Identify which cell holds the provided text, then report its (X, Y) central coordinate. 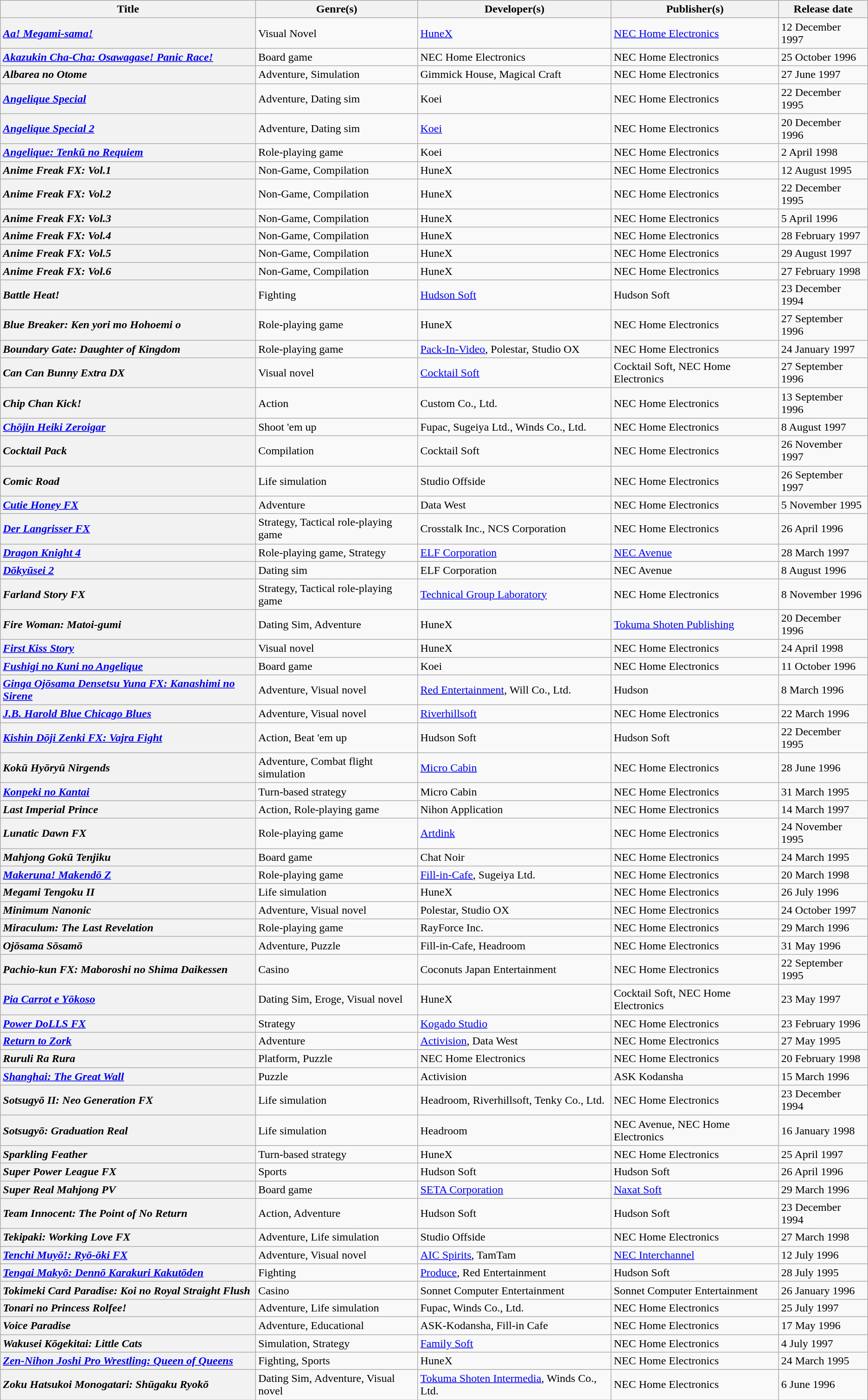
27 February 1998 (823, 271)
Team Innocent: The Point of No Return (128, 1214)
NEC Interchannel (695, 1255)
25 July 1997 (823, 1308)
Platform, Puzzle (337, 1059)
Blue Breaker: Ken yori mo Hohoemi o (128, 325)
Action (337, 403)
Activision (515, 1076)
Artdink (515, 834)
12 July 1996 (823, 1255)
26 November 1997 (823, 451)
Activision, Data West (515, 1041)
Fire Woman: Matoi-gumi (128, 624)
20 March 1998 (823, 875)
Coconuts Japan Entertainment (515, 969)
24 November 1995 (823, 834)
Chōjin Heiki Zeroigar (128, 427)
23 May 1997 (823, 999)
Developer(s) (515, 9)
Produce, Red Entertainment (515, 1273)
Ruruli Ra Rura (128, 1059)
Makeruna! Makendō Z (128, 875)
Data West (515, 505)
Technical Group Laboratory (515, 594)
First Kiss Story (128, 648)
Farland Story FX (128, 594)
24 April 1998 (823, 648)
ASK-Kodansha, Fill-in Cafe (515, 1325)
Tokuma Shoten Intermedia, Winds Co., Ltd. (515, 1385)
NEC Avenue, NEC Home Electronics (695, 1130)
Simulation, Strategy (337, 1343)
Adventure, Puzzle (337, 945)
Anime Freak FX: Vol.3 (128, 218)
5 April 1996 (823, 218)
Can Can Bunny Extra DX (128, 373)
Dating Sim, Eroge, Visual novel (337, 999)
Super Power League FX (128, 1172)
8 August 1996 (823, 570)
22 September 1995 (823, 969)
Puzzle (337, 1076)
Kishin Dōji Zenki FX: Vajra Fight (128, 738)
Tenchi Muyō!: Ryō-ōki FX (128, 1255)
Chat Noir (515, 857)
Der Langrisser FX (128, 528)
Tengai Makyō: Dennō Karakuri Kakutōden (128, 1273)
26 September 1997 (823, 481)
27 May 1995 (823, 1041)
Headroom, Riverhillsoft, Tenky Co., Ltd. (515, 1101)
Lunatic Dawn FX (128, 834)
Kokū Hyōryū Nirgends (128, 768)
Aa! Megami-sama! (128, 33)
Sotsugyō II: Neo Generation FX (128, 1101)
8 March 1996 (823, 690)
Miraculum: The Last Revelation (128, 928)
28 July 1995 (823, 1273)
Chip Chan Kick! (128, 403)
4 July 1997 (823, 1343)
25 April 1997 (823, 1154)
Angelique Special 2 (128, 129)
25 October 1996 (823, 57)
28 March 1997 (823, 553)
11 October 1996 (823, 666)
Adventure, Simulation (337, 75)
Angelique Special (128, 98)
Zen-Nihon Joshi Pro Wrestling: Queen of Queens (128, 1361)
Title (128, 9)
17 May 1996 (823, 1325)
Anime Freak FX: Vol.6 (128, 271)
Nihon Application (515, 809)
Konpeki no Kantai (128, 792)
Albarea no Otome (128, 75)
8 August 1997 (823, 427)
Dating sim (337, 570)
Angelique: Tenkū no Requiem (128, 153)
2 April 1998 (823, 153)
Adventure, Combat flight simulation (337, 768)
Adventure, Educational (337, 1325)
Pachio-kun FX: Maboroshi no Shima Daikessen (128, 969)
Battle Heat! (128, 295)
Dragon Knight 4 (128, 553)
22 March 1996 (823, 714)
Dōkyūsei 2 (128, 570)
Super Real Mahjong PV (128, 1190)
Polestar, Studio OX (515, 910)
Action, Role-playing game (337, 809)
12 December 1997 (823, 33)
Sparkling Feather (128, 1154)
Visual Novel (337, 33)
Return to Zork (128, 1041)
Ojōsama Sōsamō (128, 945)
Sports (337, 1172)
Fushigi no Kuni no Angelique (128, 666)
ASK Kodansha (695, 1076)
31 May 1996 (823, 945)
20 February 1998 (823, 1059)
28 February 1997 (823, 235)
Dating Sim, Adventure (337, 624)
26 July 1996 (823, 892)
Genre(s) (337, 9)
Tekipaki: Working Love FX (128, 1237)
Fighting, Sports (337, 1361)
Publisher(s) (695, 9)
Cutie Honey FX (128, 505)
AIC Spirits, TamTam (515, 1255)
Red Entertainment, Will Co., Ltd. (515, 690)
8 November 1996 (823, 594)
12 August 1995 (823, 170)
Akazukin Cha-Cha: Osawagase! Panic Race! (128, 57)
Role-playing game, Strategy (337, 553)
J.B. Harold Blue Chicago Blues (128, 714)
Zoku Hatsukoi Monogatari: Shūgaku Ryokō (128, 1385)
Fill-in-Cafe, Sugeiya Ltd. (515, 875)
SETA Corporation (515, 1190)
Sotsugyō: Graduation Real (128, 1130)
Pack-In-Video, Polestar, Studio OX (515, 349)
Headroom (515, 1130)
Tokimeki Card Paradise: Koi no Royal Straight Flush (128, 1290)
Strategy (337, 1023)
24 October 1997 (823, 910)
Shoot 'em up (337, 427)
Last Imperial Prince (128, 809)
Family Soft (515, 1343)
Gimmick House, Magical Craft (515, 75)
Wakusei Kōgekitai: Little Cats (128, 1343)
Ginga Ojōsama Densetsu Yuna FX: Kanashimi no Sirene (128, 690)
28 June 1996 (823, 768)
Riverhillsoft (515, 714)
Shanghai: The Great Wall (128, 1076)
Mahjong Gokū Tenjiku (128, 857)
Boundary Gate: Daughter of Kingdom (128, 349)
Crosstalk Inc., NCS Corporation (515, 528)
23 February 1996 (823, 1023)
Megami Tengoku II (128, 892)
Compilation (337, 451)
Hudson (695, 690)
Fupac, Sugeiya Ltd., Winds Co., Ltd. (515, 427)
Anime Freak FX: Vol.4 (128, 235)
Power DoLLS FX (128, 1023)
Cocktail Pack (128, 451)
Fupac, Winds Co., Ltd. (515, 1308)
Voice Paradise (128, 1325)
Action, Beat 'em up (337, 738)
15 March 1996 (823, 1076)
Release date (823, 9)
Action, Adventure (337, 1214)
5 November 1995 (823, 505)
Anime Freak FX: Vol.1 (128, 170)
31 March 1995 (823, 792)
Tokuma Shoten Publishing (695, 624)
Comic Road (128, 481)
Pia Carrot e Yōkoso (128, 999)
27 March 1998 (823, 1237)
13 September 1996 (823, 403)
24 January 1997 (823, 349)
Tonari no Princess Rolfee! (128, 1308)
14 March 1997 (823, 809)
27 June 1997 (823, 75)
Anime Freak FX: Vol.2 (128, 194)
RayForce Inc. (515, 928)
Minimum Nanonic (128, 910)
29 August 1997 (823, 253)
16 January 1998 (823, 1130)
26 January 1996 (823, 1290)
Anime Freak FX: Vol.5 (128, 253)
Kogado Studio (515, 1023)
Dating Sim, Adventure, Visual novel (337, 1385)
Custom Co., Ltd. (515, 403)
Fill-in-Cafe, Headroom (515, 945)
Naxat Soft (695, 1190)
6 June 1996 (823, 1385)
